Return (X, Y) of the center of cell containing provided text 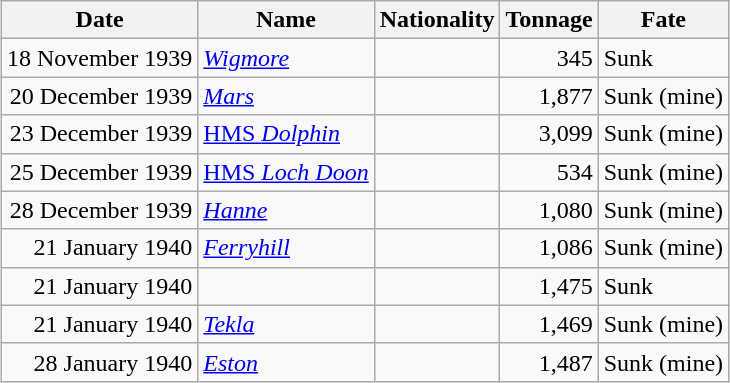
Tonnage (549, 20)
HMS Dolphin (286, 134)
345 (549, 58)
Tekla (286, 324)
1,877 (549, 96)
Name (286, 20)
1,086 (549, 248)
18 November 1939 (99, 58)
28 January 1940 (99, 362)
1,475 (549, 286)
Nationality (437, 20)
Wigmore (286, 58)
1,469 (549, 324)
Mars (286, 96)
1,487 (549, 362)
Fate (663, 20)
Hanne (286, 210)
1,080 (549, 210)
Eston (286, 362)
23 December 1939 (99, 134)
3,099 (549, 134)
28 December 1939 (99, 210)
HMS Loch Doon (286, 172)
Date (99, 20)
20 December 1939 (99, 96)
Ferryhill (286, 248)
25 December 1939 (99, 172)
534 (549, 172)
